Locate the cell with the specified text and output its (x, y) center coordinate. 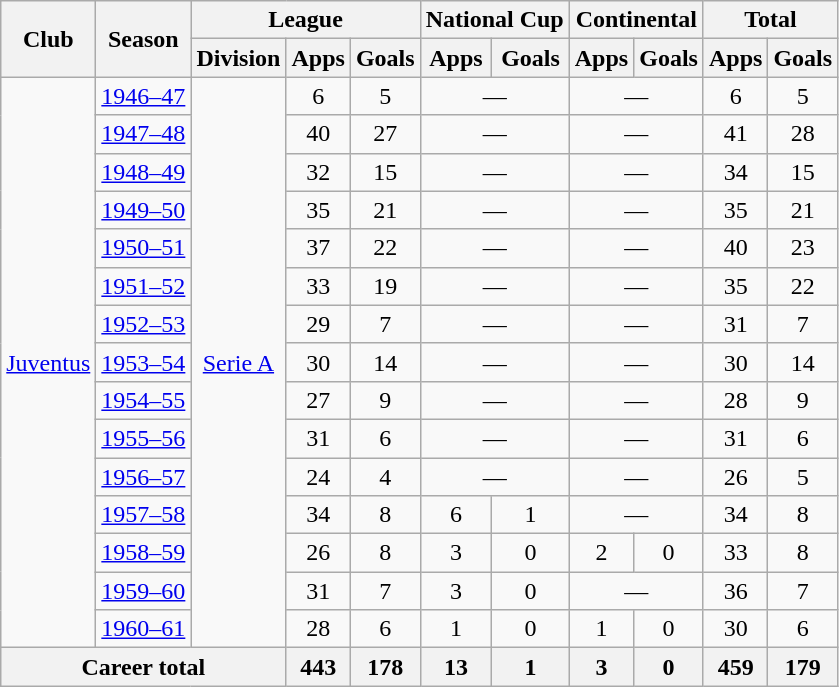
37 (318, 248)
Career total (144, 667)
13 (456, 667)
1947–48 (144, 134)
1953–54 (144, 362)
24 (318, 477)
1946–47 (144, 96)
1958–59 (144, 553)
19 (385, 286)
2 (601, 553)
4 (385, 477)
178 (385, 667)
23 (803, 248)
1956–57 (144, 477)
1951–52 (144, 286)
Club (48, 39)
Season (144, 39)
36 (735, 591)
1948–49 (144, 172)
League (306, 20)
1954–55 (144, 400)
443 (318, 667)
1960–61 (144, 629)
41 (735, 134)
1955–56 (144, 438)
Continental (636, 20)
1950–51 (144, 248)
Total (770, 20)
1957–58 (144, 515)
1952–53 (144, 324)
29 (318, 324)
Serie A (238, 362)
1959–60 (144, 591)
179 (803, 667)
459 (735, 667)
Division (238, 58)
32 (318, 172)
Juventus (48, 362)
National Cup (494, 20)
1949–50 (144, 210)
